Provide the [X, Y] coordinate of the cell's center where the given text is located.  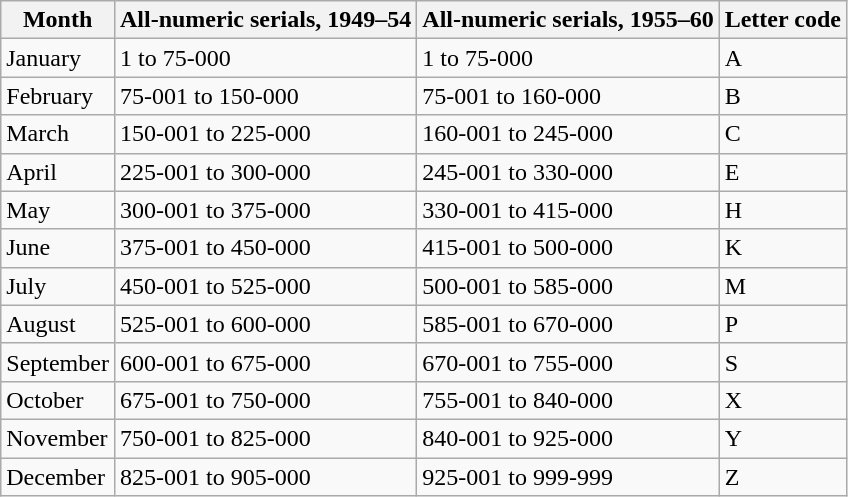
X [782, 400]
February [58, 96]
Month [58, 20]
C [782, 134]
October [58, 400]
All-numeric serials, 1949–54 [265, 20]
925-001 to 999-999 [568, 477]
January [58, 58]
H [782, 210]
March [58, 134]
Y [782, 438]
330-001 to 415-000 [568, 210]
150-001 to 225-000 [265, 134]
All-numeric serials, 1955–60 [568, 20]
M [782, 286]
July [58, 286]
April [58, 172]
245-001 to 330-000 [568, 172]
675-001 to 750-000 [265, 400]
E [782, 172]
300-001 to 375-000 [265, 210]
November [58, 438]
585-001 to 670-000 [568, 324]
225-001 to 300-000 [265, 172]
75-001 to 150-000 [265, 96]
K [782, 248]
Letter code [782, 20]
755-001 to 840-000 [568, 400]
December [58, 477]
840-001 to 925-000 [568, 438]
160-001 to 245-000 [568, 134]
June [58, 248]
Z [782, 477]
450-001 to 525-000 [265, 286]
P [782, 324]
825-001 to 905-000 [265, 477]
May [58, 210]
B [782, 96]
415-001 to 500-000 [568, 248]
August [58, 324]
525-001 to 600-000 [265, 324]
375-001 to 450-000 [265, 248]
600-001 to 675-000 [265, 362]
750-001 to 825-000 [265, 438]
500-001 to 585-000 [568, 286]
75-001 to 160-000 [568, 96]
September [58, 362]
S [782, 362]
A [782, 58]
670-001 to 755-000 [568, 362]
